Output the [X, Y] coordinate of the center of the cell containing the given text.  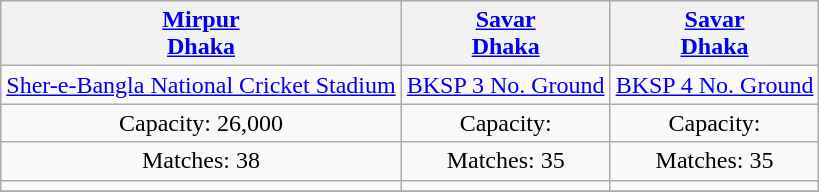
BKSP 3 No. Ground [506, 85]
BKSP 4 No. Ground [714, 85]
Matches: 38 [201, 161]
Capacity: 26,000 [201, 123]
Sher-e-Bangla National Cricket Stadium [201, 85]
MirpurDhaka [201, 34]
